Provide the (x, y) coordinate of the cell's center where the given text is located.  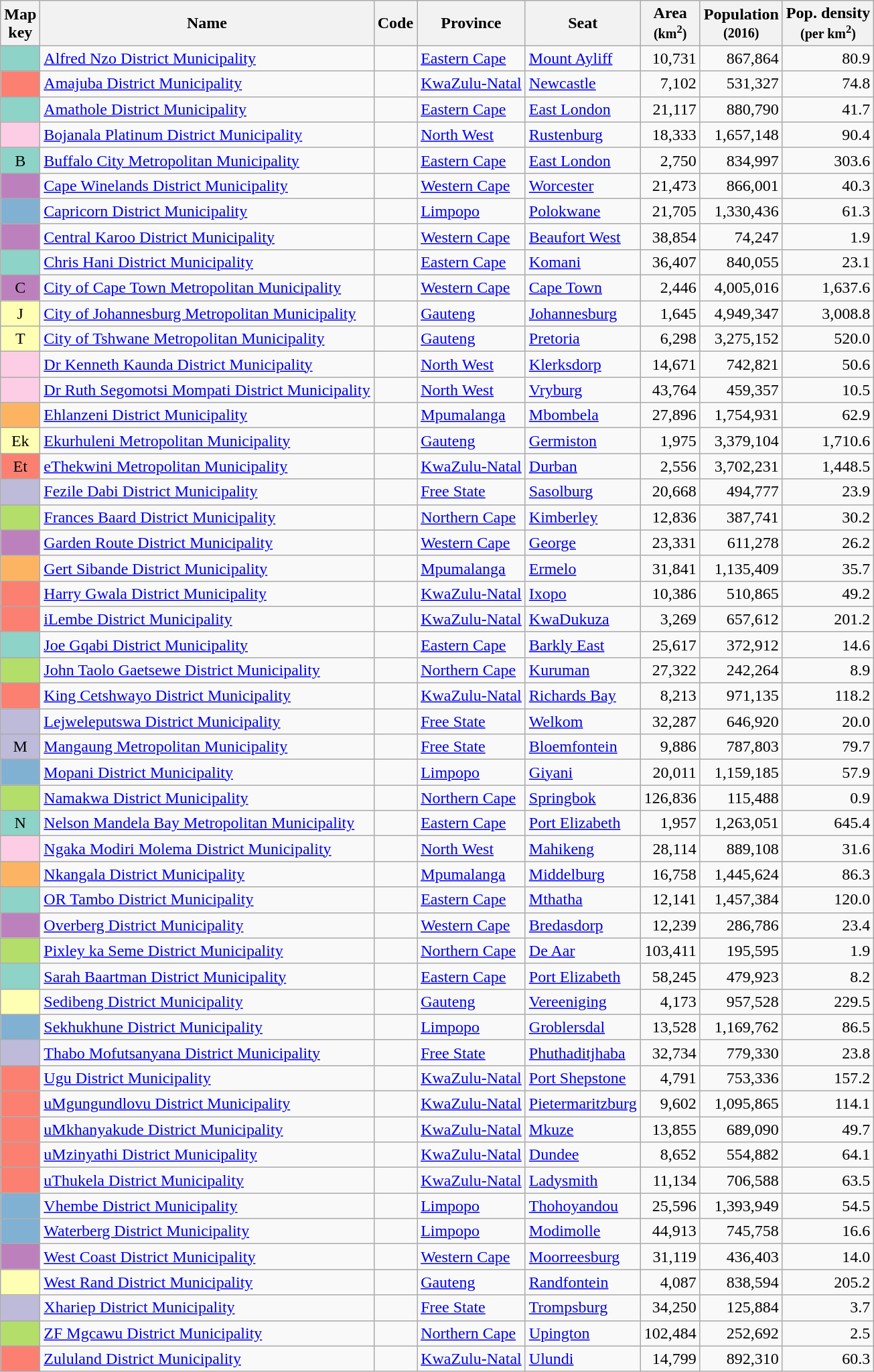
286,786 (741, 925)
21,705 (670, 211)
OR Tambo District Municipality (207, 900)
Bloemfontein (583, 747)
838,594 (741, 1282)
23.4 (828, 925)
54.5 (828, 1206)
25,596 (670, 1206)
205.2 (828, 1282)
49.7 (828, 1129)
1,657,148 (741, 135)
252,692 (741, 1333)
26.2 (828, 543)
12,141 (670, 900)
3,008.8 (828, 314)
Et (20, 466)
118.2 (828, 696)
18,333 (670, 135)
Moorreesburg (583, 1257)
10,386 (670, 594)
Johannesburg (583, 314)
1,095,865 (741, 1104)
King Cetshwayo District Municipality (207, 696)
eThekwini Metropolitan Municipality (207, 466)
De Aar (583, 951)
Groblersdal (583, 1027)
971,135 (741, 696)
16,758 (670, 874)
1,135,409 (741, 568)
1,754,931 (741, 415)
1,448.5 (828, 466)
372,912 (741, 644)
157.2 (828, 1078)
Amathole District Municipality (207, 109)
Fezile Dabi District Municipality (207, 492)
Modimolle (583, 1231)
Overberg District Municipality (207, 925)
125,884 (741, 1308)
4,949,347 (741, 314)
Capricorn District Municipality (207, 211)
9,602 (670, 1104)
7,102 (670, 84)
1,457,384 (741, 900)
West Coast District Municipality (207, 1257)
City of Cape Town Metropolitan Municipality (207, 288)
Cape Winelands District Municipality (207, 186)
14.6 (828, 644)
13,855 (670, 1129)
3.7 (828, 1308)
Amajuba District Municipality (207, 84)
Mangaung Metropolitan Municipality (207, 747)
10.5 (828, 390)
2.5 (828, 1333)
40.3 (828, 186)
90.4 (828, 135)
32,287 (670, 722)
1,263,051 (741, 823)
494,777 (741, 492)
Ugu District Municipality (207, 1078)
229.5 (828, 1002)
436,403 (741, 1257)
Upington (583, 1333)
Mbombela (583, 415)
John Taolo Gaetsewe District Municipality (207, 670)
554,882 (741, 1155)
Mapkey (20, 23)
201.2 (828, 619)
14,799 (670, 1359)
Xhariep District Municipality (207, 1308)
4,791 (670, 1078)
Vereeniging (583, 1002)
9,886 (670, 747)
Barkly East (583, 644)
Giyani (583, 772)
Pixley ka Seme District Municipality (207, 951)
14.0 (828, 1257)
8,652 (670, 1155)
1,169,762 (741, 1027)
646,920 (741, 722)
12,239 (670, 925)
2,750 (670, 160)
1,710.6 (828, 441)
Pop. density(per km2) (828, 23)
Cape Town (583, 288)
Durban (583, 466)
74.8 (828, 84)
Vhembe District Municipality (207, 1206)
8,213 (670, 696)
834,997 (741, 160)
Name (207, 23)
11,134 (670, 1180)
114.1 (828, 1104)
115,488 (741, 798)
21,117 (670, 109)
Population(2016) (741, 23)
57.9 (828, 772)
Ixopo (583, 594)
Sasolburg (583, 492)
21,473 (670, 186)
28,114 (670, 849)
Ekurhuleni Metropolitan Municipality (207, 441)
Ek (20, 441)
27,896 (670, 415)
Joe Gqabi District Municipality (207, 644)
61.3 (828, 211)
126,836 (670, 798)
ZF Mgcawu District Municipality (207, 1333)
742,821 (741, 364)
Mopani District Municipality (207, 772)
867,864 (741, 58)
12,836 (670, 517)
Nelson Mandela Bay Metropolitan Municipality (207, 823)
Ehlanzeni District Municipality (207, 415)
Buffalo City Metropolitan Municipality (207, 160)
20,011 (670, 772)
Lejweleputswa District Municipality (207, 722)
23,331 (670, 543)
10,731 (670, 58)
Bredasdorp (583, 925)
459,357 (741, 390)
23.9 (828, 492)
479,923 (741, 976)
Sarah Baartman District Municipality (207, 976)
Nkangala District Municipality (207, 874)
49.2 (828, 594)
N (20, 823)
Rustenburg (583, 135)
Mount Ayliff (583, 58)
Namakwa District Municipality (207, 798)
387,741 (741, 517)
Vryburg (583, 390)
Province (471, 23)
35.7 (828, 568)
Polokwane (583, 211)
Komani (583, 262)
uThukela District Municipality (207, 1180)
195,595 (741, 951)
Thabo Mofutsanyana District Municipality (207, 1052)
611,278 (741, 543)
657,612 (741, 619)
Waterberg District Municipality (207, 1231)
303.6 (828, 160)
13,528 (670, 1027)
0.9 (828, 798)
Dr Ruth Segomotsi Mompati District Municipality (207, 390)
706,588 (741, 1180)
1,330,436 (741, 211)
23.1 (828, 262)
Middelburg (583, 874)
27,322 (670, 670)
1,445,624 (741, 874)
58,245 (670, 976)
62.9 (828, 415)
Klerksdorp (583, 364)
30.2 (828, 517)
43,764 (670, 390)
1,645 (670, 314)
uMkhanyakude District Municipality (207, 1129)
510,865 (741, 594)
Garden Route District Municipality (207, 543)
C (20, 288)
uMgungundlovu District Municipality (207, 1104)
Ermelo (583, 568)
Kuruman (583, 670)
120.0 (828, 900)
Trompsburg (583, 1308)
Harry Gwala District Municipality (207, 594)
Central Karoo District Municipality (207, 236)
Bojanala Platinum District Municipality (207, 135)
Kimberley (583, 517)
1,975 (670, 441)
2,556 (670, 466)
34,250 (670, 1308)
60.3 (828, 1359)
6,298 (670, 339)
74,247 (741, 236)
79.7 (828, 747)
George (583, 543)
8.2 (828, 976)
Sedibeng District Municipality (207, 1002)
1,393,949 (741, 1206)
957,528 (741, 1002)
Richards Bay (583, 696)
645.4 (828, 823)
Ladysmith (583, 1180)
M (20, 747)
31.6 (828, 849)
86.3 (828, 874)
T (20, 339)
20.0 (828, 722)
J (20, 314)
892,310 (741, 1359)
4,173 (670, 1002)
Port Shepstone (583, 1078)
840,055 (741, 262)
32,734 (670, 1052)
Seat (583, 23)
31,119 (670, 1257)
102,484 (670, 1333)
Mthatha (583, 900)
50.6 (828, 364)
16.6 (828, 1231)
14,671 (670, 364)
36,407 (670, 262)
44,913 (670, 1231)
City of Johannesburg Metropolitan Municipality (207, 314)
West Rand District Municipality (207, 1282)
Ngaka Modiri Molema District Municipality (207, 849)
Pretoria (583, 339)
Beaufort West (583, 236)
80.9 (828, 58)
Dundee (583, 1155)
242,264 (741, 670)
iLembe District Municipality (207, 619)
64.1 (828, 1155)
Dr Kenneth Kaunda District Municipality (207, 364)
Area(km2) (670, 23)
Newcastle (583, 84)
uMzinyathi District Municipality (207, 1155)
Mahikeng (583, 849)
3,275,152 (741, 339)
Zululand District Municipality (207, 1359)
Sekhukhune District Municipality (207, 1027)
1,159,185 (741, 772)
4,087 (670, 1282)
Chris Hani District Municipality (207, 262)
1,637.6 (828, 288)
41.7 (828, 109)
31,841 (670, 568)
787,803 (741, 747)
Thohoyandou (583, 1206)
KwaDukuza (583, 619)
880,790 (741, 109)
866,001 (741, 186)
3,269 (670, 619)
3,379,104 (741, 441)
Randfontein (583, 1282)
20,668 (670, 492)
779,330 (741, 1052)
Germiston (583, 441)
B (20, 160)
1,957 (670, 823)
4,005,016 (741, 288)
689,090 (741, 1129)
8.9 (828, 670)
Pietermaritzburg (583, 1104)
Worcester (583, 186)
753,336 (741, 1078)
Phuthaditjhaba (583, 1052)
Code (395, 23)
Welkom (583, 722)
531,327 (741, 84)
Mkuze (583, 1129)
86.5 (828, 1027)
2,446 (670, 288)
City of Tshwane Metropolitan Municipality (207, 339)
745,758 (741, 1231)
63.5 (828, 1180)
103,411 (670, 951)
3,702,231 (741, 466)
23.8 (828, 1052)
520.0 (828, 339)
25,617 (670, 644)
889,108 (741, 849)
Springbok (583, 798)
Gert Sibande District Municipality (207, 568)
38,854 (670, 236)
Ulundi (583, 1359)
Alfred Nzo District Municipality (207, 58)
Frances Baard District Municipality (207, 517)
